Output the [X, Y] coordinate of the center of the cell containing the given text.  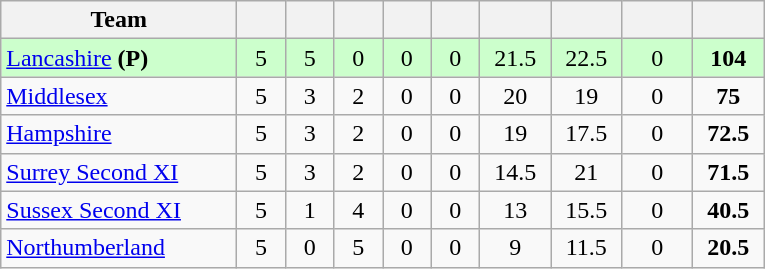
22.5 [586, 58]
21 [586, 172]
Middlesex [119, 96]
20.5 [728, 248]
Sussex Second XI [119, 210]
40.5 [728, 210]
4 [358, 210]
15.5 [586, 210]
Surrey Second XI [119, 172]
14.5 [516, 172]
11.5 [586, 248]
20 [516, 96]
104 [728, 58]
17.5 [586, 134]
Team [119, 20]
13 [516, 210]
9 [516, 248]
72.5 [728, 134]
Northumberland [119, 248]
1 [310, 210]
Lancashire (P) [119, 58]
71.5 [728, 172]
21.5 [516, 58]
75 [728, 96]
Hampshire [119, 134]
